Output the [x, y] coordinate of the center of the cell containing the given text.  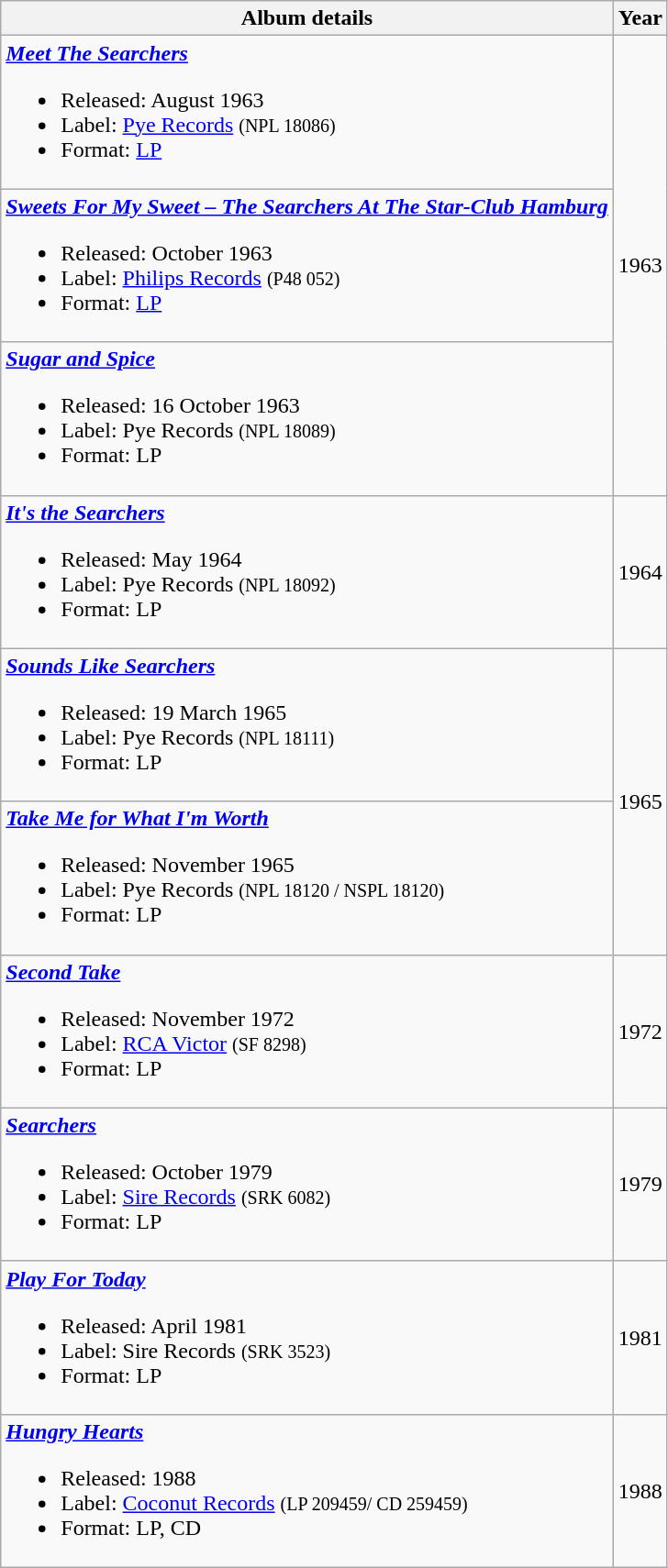
Sounds Like SearchersReleased: 19 March 1965Label: Pye Records (NPL 18111)Format: LP [307, 724]
1979 [640, 1185]
1965 [640, 801]
1964 [640, 572]
Year [640, 18]
1988 [640, 1491]
Second TakeReleased: November 1972Label: RCA Victor (SF 8298)Format: LP [307, 1031]
SearchersReleased: October 1979Label: Sire Records (SRK 6082)Format: LP [307, 1185]
1972 [640, 1031]
Sugar and SpiceReleased: 16 October 1963Label: Pye Records (NPL 18089)Format: LP [307, 418]
1981 [640, 1337]
Play For TodayReleased: April 1981Label: Sire Records (SRK 3523)Format: LP [307, 1337]
It's the SearchersReleased: May 1964Label: Pye Records (NPL 18092)Format: LP [307, 572]
Album details [307, 18]
1963 [640, 266]
Hungry HeartsReleased: 1988Label: Coconut Records (LP 209459/ CD 259459)Format: LP, CD [307, 1491]
Meet The SearchersReleased: August 1963Label: Pye Records (NPL 18086)Format: LP [307, 112]
Take Me for What I'm WorthReleased: November 1965Label: Pye Records (NPL 18120 / NSPL 18120)Format: LP [307, 878]
Sweets For My Sweet – The Searchers At The Star-Club HamburgReleased: October 1963Label: Philips Records (P48 052)Format: LP [307, 266]
